Return (x, y) of the center of cell containing provided text 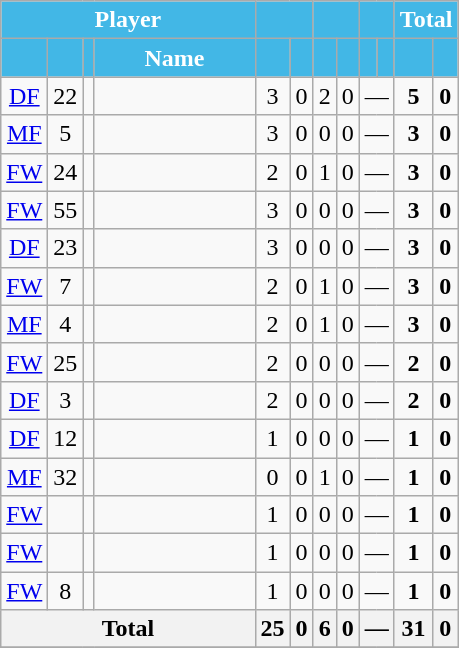
32 (66, 477)
12 (66, 438)
6 (324, 629)
8 (66, 591)
4 (66, 324)
24 (66, 172)
23 (66, 248)
7 (66, 286)
Player (128, 20)
31 (413, 629)
22 (66, 96)
Name (174, 58)
55 (66, 210)
